Capture the cell that displays the provided text and extract its (x, y) central coordinate. 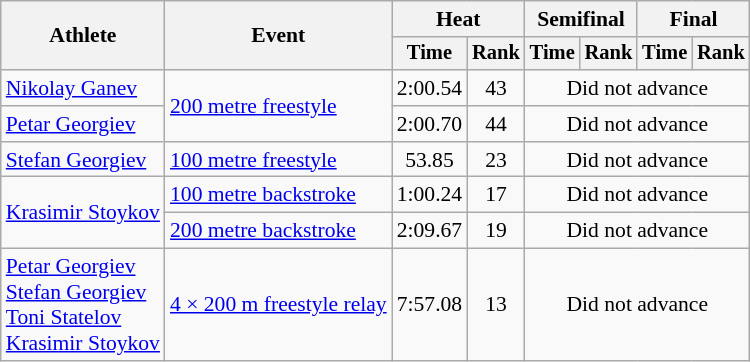
200 metre backstroke (278, 231)
4 × 200 m freestyle relay (278, 305)
2:00.70 (430, 124)
17 (496, 195)
200 metre freestyle (278, 106)
7:57.08 (430, 305)
2:00.54 (430, 88)
Petar GeorgievStefan GeorgievToni StatelovKrasimir Stoykov (83, 305)
Krasimir Stoykov (83, 212)
43 (496, 88)
23 (496, 160)
Semifinal (581, 19)
19 (496, 231)
53.85 (430, 160)
2:09.67 (430, 231)
Athlete (83, 36)
100 metre backstroke (278, 195)
Stefan Georgiev (83, 160)
Event (278, 36)
44 (496, 124)
Heat (458, 19)
1:00.24 (430, 195)
Final (693, 19)
100 metre freestyle (278, 160)
Petar Georgiev (83, 124)
13 (496, 305)
Nikolay Ganev (83, 88)
